Capture the cell that displays the provided text and extract its (X, Y) central coordinate. 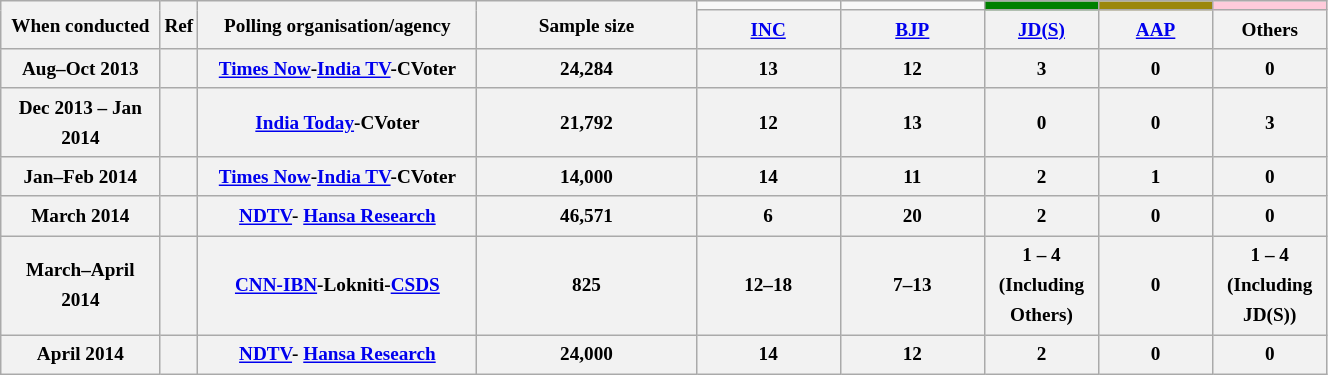
7–13 (912, 284)
AAP (1156, 30)
14,000 (586, 176)
Jan–Feb 2014 (80, 176)
INC (768, 30)
24,284 (586, 68)
Dec 2013 – Jan 2014 (80, 122)
11 (912, 176)
BJP (912, 30)
Sample size (586, 25)
March–April 2014 (80, 284)
46,571 (586, 216)
CNN-IBN-Lokniti-CSDS (338, 284)
1 – 4 (Including JD(S)) (1270, 284)
1 – 4 (Including Others) (1041, 284)
825 (586, 284)
20 (912, 216)
April 2014 (80, 354)
JD(S) (1041, 30)
12–18 (768, 284)
India Today-CVoter (338, 122)
When conducted (80, 25)
Others (1270, 30)
1 (1156, 176)
Aug–Oct 2013 (80, 68)
24,000 (586, 354)
March 2014 (80, 216)
21,792 (586, 122)
Ref (179, 25)
6 (768, 216)
Polling organisation/agency (338, 25)
